Extract the [x, y] coordinate from the center of the cell holding the provided text.  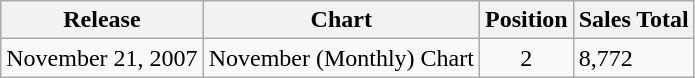
Release [102, 20]
Position [526, 20]
November (Monthly) Chart [341, 58]
November 21, 2007 [102, 58]
2 [526, 58]
Sales Total [634, 20]
Chart [341, 20]
8,772 [634, 58]
